Identify which cell holds the provided text, then report its (X, Y) central coordinate. 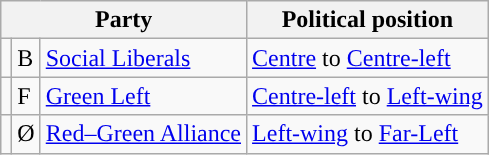
Red–Green Alliance (143, 134)
Political position (368, 20)
Centre-left to Left-wing (368, 96)
Ø (26, 134)
Centre to Centre-left (368, 58)
Social Liberals (143, 58)
Green Left (143, 96)
Party (124, 20)
F (26, 96)
Left-wing to Far-Left (368, 134)
B (26, 58)
